Search for the cell housing the specified text and yield its (X, Y) center coordinate. 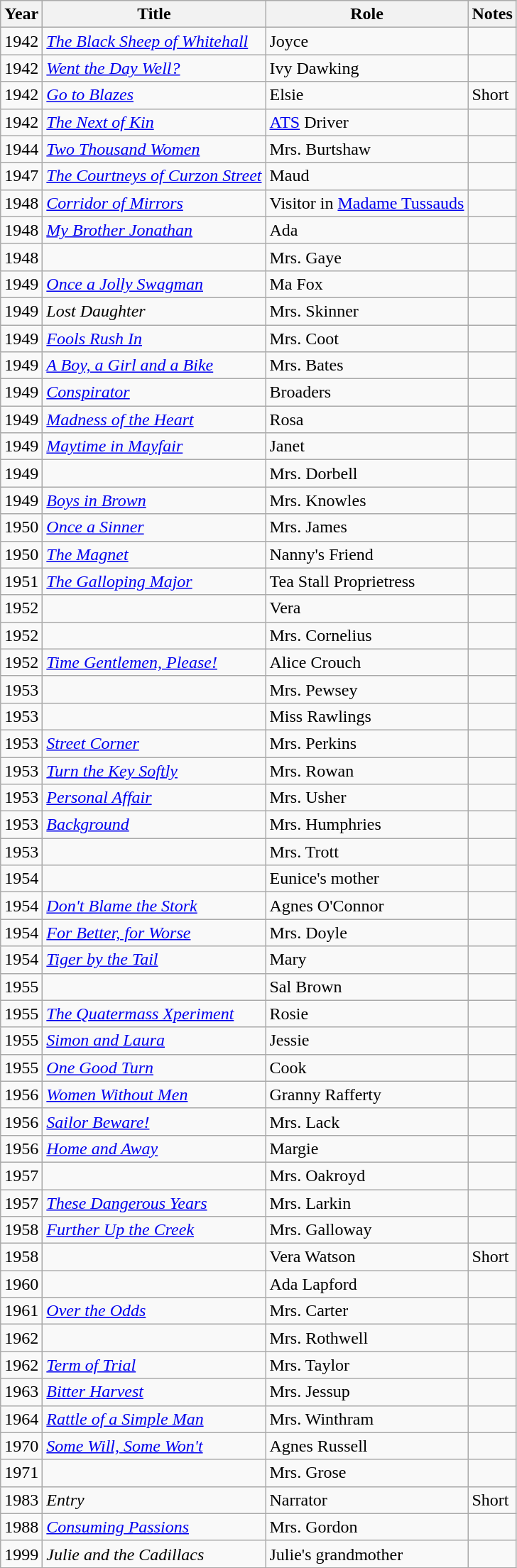
Once a Sinner (154, 527)
Vera Watson (366, 1257)
1961 (21, 1311)
Tiger by the Tail (154, 960)
Mrs. Rowan (366, 770)
Once a Jolly Swagman (154, 284)
Mrs. Gordon (366, 1527)
Granny Rafferty (366, 1095)
Jessie (366, 1041)
Rosie (366, 1014)
These Dangerous Years (154, 1203)
Mrs. Oakroyd (366, 1175)
Mrs. Winthram (366, 1419)
Julie and the Cadillacs (154, 1554)
Mrs. Cornelius (366, 635)
Mrs. Taylor (366, 1365)
Two Thousand Women (154, 149)
Eunice's mother (366, 879)
Women Without Men (154, 1095)
Mrs. Gaye (366, 257)
Cook (366, 1068)
Background (154, 825)
Agnes O'Connor (366, 906)
Went the Day Well? (154, 68)
1944 (21, 149)
1970 (21, 1446)
My Brother Jonathan (154, 230)
Rosa (366, 420)
1947 (21, 176)
1988 (21, 1527)
Conspirator (154, 393)
Mrs. Lack (366, 1122)
Role (366, 14)
1971 (21, 1473)
The Magnet (154, 554)
Mrs. Perkins (366, 743)
Ma Fox (366, 284)
1999 (21, 1554)
One Good Turn (154, 1068)
Corridor of Mirrors (154, 203)
Narrator (366, 1500)
Entry (154, 1500)
Mrs. Knowles (366, 500)
1951 (21, 581)
Maytime in Mayfair (154, 446)
Mrs. Coot (366, 339)
Vera (366, 608)
Notes (492, 14)
Year (21, 14)
Mrs. Dorbell (366, 473)
Go to Blazes (154, 95)
Visitor in Madame Tussauds (366, 203)
Lost Daughter (154, 311)
1960 (21, 1284)
Alice Crouch (366, 662)
Mrs. Galloway (366, 1230)
Time Gentlemen, Please! (154, 662)
Mrs. Jessup (366, 1392)
Turn the Key Softly (154, 770)
Elsie (366, 95)
Mrs. Pewsey (366, 689)
1964 (21, 1419)
Over the Odds (154, 1311)
Nanny's Friend (366, 554)
Maud (366, 176)
Rattle of a Simple Man (154, 1419)
Mrs. Carter (366, 1311)
Mrs. Humphries (366, 825)
Further Up the Creek (154, 1230)
Mrs. James (366, 527)
1963 (21, 1392)
Home and Away (154, 1148)
Mrs. Trott (366, 852)
Mrs. Skinner (366, 311)
Mrs. Burtshaw (366, 149)
Sailor Beware! (154, 1122)
Janet (366, 446)
1983 (21, 1500)
Mrs. Larkin (366, 1203)
Mrs. Usher (366, 798)
Bitter Harvest (154, 1392)
Don't Blame the Stork (154, 906)
Ada (366, 230)
Mary (366, 960)
Julie's grandmother (366, 1554)
Simon and Laura (154, 1041)
Ivy Dawking (366, 68)
Margie (366, 1148)
Fools Rush In (154, 339)
Sal Brown (366, 987)
Tea Stall Proprietress (366, 581)
Mrs. Doyle (366, 933)
ATS Driver (366, 122)
Boys in Brown (154, 500)
For Better, for Worse (154, 933)
Agnes Russell (366, 1446)
Madness of the Heart (154, 420)
Title (154, 14)
Broaders (366, 393)
The Black Sheep of Whitehall (154, 41)
A Boy, a Girl and a Bike (154, 366)
Ada Lapford (366, 1284)
Street Corner (154, 743)
Miss Rawlings (366, 716)
Personal Affair (154, 798)
Consuming Passions (154, 1527)
Term of Trial (154, 1365)
Joyce (366, 41)
Mrs. Rothwell (366, 1338)
The Galloping Major (154, 581)
The Quatermass Xperiment (154, 1014)
Some Will, Some Won't (154, 1446)
The Next of Kin (154, 122)
Mrs. Bates (366, 366)
Mrs. Grose (366, 1473)
The Courtneys of Curzon Street (154, 176)
